Return [x, y] of the center of cell containing provided text 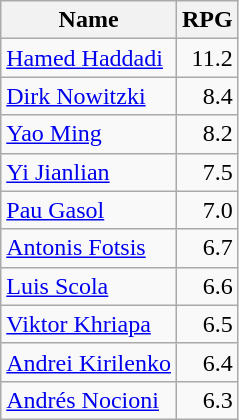
7.0 [207, 210]
7.5 [207, 172]
6.6 [207, 286]
Antonis Fotsis [89, 248]
Yi Jianlian [89, 172]
Dirk Nowitzki [89, 96]
6.4 [207, 362]
6.7 [207, 248]
Name [89, 20]
Pau Gasol [89, 210]
11.2 [207, 58]
8.2 [207, 134]
Yao Ming [89, 134]
Viktor Khriapa [89, 324]
6.5 [207, 324]
Andrés Nocioni [89, 400]
8.4 [207, 96]
Andrei Kirilenko [89, 362]
RPG [207, 20]
6.3 [207, 400]
Luis Scola [89, 286]
Hamed Haddadi [89, 58]
